Return the [x, y] coordinate for the center point of the cell that contains the specified text.  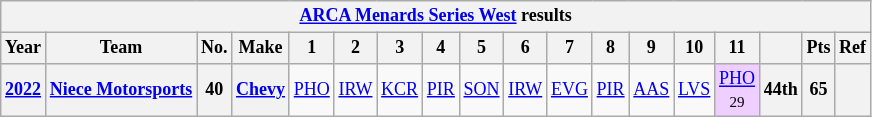
5 [482, 48]
No. [214, 48]
PHO [312, 90]
9 [652, 48]
AAS [652, 90]
65 [818, 90]
Pts [818, 48]
ARCA Menards Series West results [436, 16]
Niece Motorsports [120, 90]
SON [482, 90]
44th [780, 90]
1 [312, 48]
6 [526, 48]
8 [610, 48]
Chevy [261, 90]
40 [214, 90]
11 [738, 48]
KCR [400, 90]
Ref [853, 48]
EVG [570, 90]
10 [694, 48]
2 [356, 48]
Team [120, 48]
Year [24, 48]
3 [400, 48]
Make [261, 48]
2022 [24, 90]
4 [440, 48]
PHO29 [738, 90]
7 [570, 48]
LVS [694, 90]
